Capture the cell that displays the provided text and extract its [x, y] central coordinate. 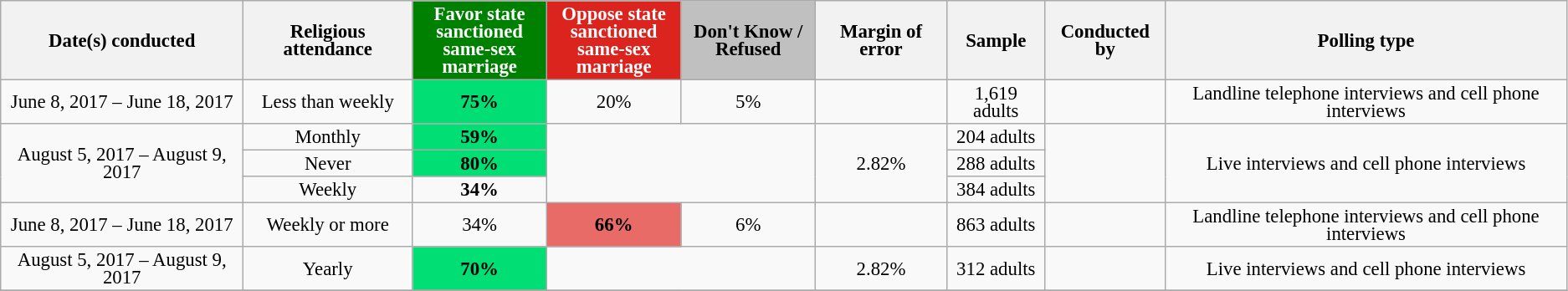
August 5, 2017 – August 9, 2017 [122, 164]
20% [614, 102]
Conducted by [1104, 40]
1,619 adults [996, 102]
Never [328, 164]
Weekly [328, 190]
Weekly or more [328, 226]
288 adults [996, 164]
Religious attendance [328, 40]
Oppose state sanctioned same-sex marriage [614, 40]
75% [480, 102]
Margin of error [882, 40]
80% [480, 164]
Don't Know / Refused [748, 40]
Less than weekly [328, 102]
Favor state sanctioned same-sex marriage [480, 40]
66% [614, 226]
6% [748, 226]
59% [480, 137]
384 adults [996, 190]
Live interviews and cell phone interviews [1366, 164]
2.82% [882, 164]
204 adults [996, 137]
Monthly [328, 137]
863 adults [996, 226]
Sample [996, 40]
Date(s) conducted [122, 40]
5% [748, 102]
Polling type [1366, 40]
